Pinpoint the cell where the given text exists, returning its (x, y) midpoint coordinate. 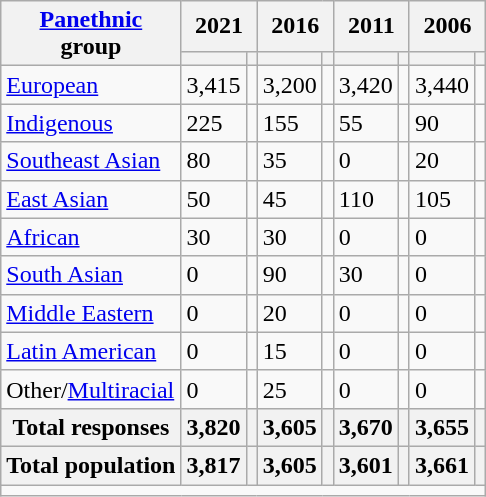
3,420 (366, 85)
Latin American (91, 351)
3,655 (442, 427)
Panethnicgroup (91, 34)
15 (290, 351)
2011 (371, 26)
25 (290, 389)
2016 (295, 26)
2006 (447, 26)
225 (214, 123)
3,670 (366, 427)
Total population (91, 465)
55 (366, 123)
3,817 (214, 465)
35 (290, 161)
3,661 (442, 465)
45 (290, 199)
European (91, 85)
155 (290, 123)
Southeast Asian (91, 161)
East Asian (91, 199)
Other/Multiracial (91, 389)
Total responses (91, 427)
South Asian (91, 275)
2021 (219, 26)
Indigenous (91, 123)
Middle Eastern (91, 313)
African (91, 237)
3,200 (290, 85)
3,440 (442, 85)
80 (214, 161)
3,415 (214, 85)
110 (366, 199)
3,820 (214, 427)
105 (442, 199)
3,601 (366, 465)
50 (214, 199)
